Pinpoint the cell where the given text exists, returning its (X, Y) midpoint coordinate. 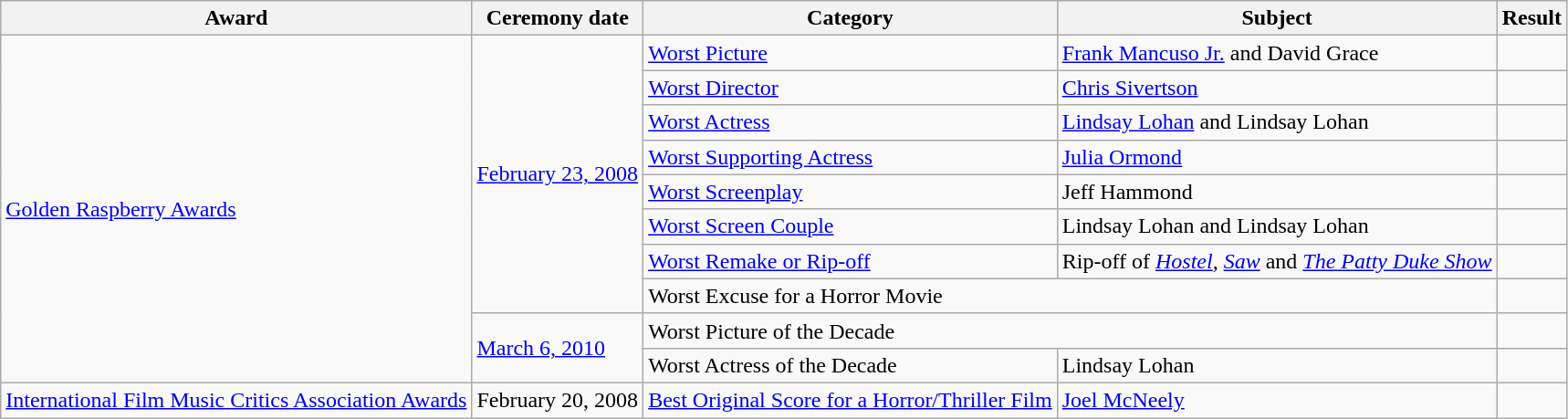
Worst Screen Couple (851, 226)
February 23, 2008 (558, 174)
Lindsay Lohan (1277, 365)
Best Original Score for a Horror/Thriller Film (851, 400)
Worst Director (851, 88)
Rip-off of Hostel, Saw and The Patty Duke Show (1277, 261)
Worst Actress of the Decade (851, 365)
Result (1531, 18)
Worst Supporting Actress (851, 157)
Award (236, 18)
Worst Picture of the Decade (1071, 330)
Ceremony date (558, 18)
Worst Picture (851, 53)
Worst Actress (851, 122)
March 6, 2010 (558, 348)
Joel McNeely (1277, 400)
Jeff Hammond (1277, 192)
Chris Sivertson (1277, 88)
February 20, 2008 (558, 400)
Frank Mancuso Jr. and David Grace (1277, 53)
Worst Excuse for a Horror Movie (1071, 296)
Worst Screenplay (851, 192)
Subject (1277, 18)
Julia Ormond (1277, 157)
Worst Remake or Rip-off (851, 261)
International Film Music Critics Association Awards (236, 400)
Golden Raspberry Awards (236, 210)
Category (851, 18)
